From the cell containing the given text, extract its center point as (X, Y) coordinate. 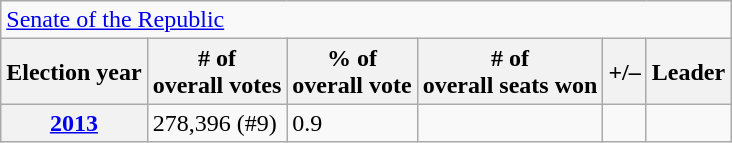
278,396 (#9) (217, 123)
# ofoverall seats won (510, 72)
Election year (74, 72)
Senate of the Republic (366, 20)
Leader (688, 72)
0.9 (352, 123)
# ofoverall votes (217, 72)
2013 (74, 123)
+/– (624, 72)
% ofoverall vote (352, 72)
